Detect which cell encompasses the target text, then output its [x, y] center coordinate. 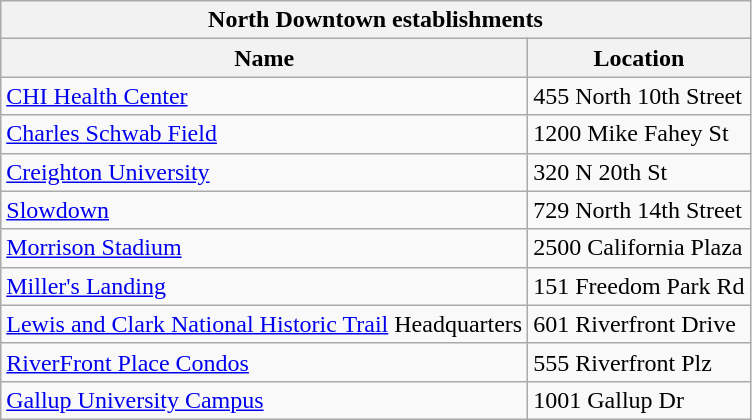
Creighton University [264, 172]
1001 Gallup Dr [639, 400]
Location [639, 58]
Lewis and Clark National Historic Trail Headquarters [264, 324]
North Downtown establishments [376, 20]
Gallup University Campus [264, 400]
2500 California Plaza [639, 248]
Morrison Stadium [264, 248]
1200 Mike Fahey St [639, 134]
601 Riverfront Drive [639, 324]
Name [264, 58]
151 Freedom Park Rd [639, 286]
Charles Schwab Field [264, 134]
CHI Health Center [264, 96]
Slowdown [264, 210]
729 North 14th Street [639, 210]
Miller's Landing [264, 286]
555 Riverfront Plz [639, 362]
455 North 10th Street [639, 96]
RiverFront Place Condos [264, 362]
320 N 20th St [639, 172]
